Output the (X, Y) coordinate of the center of the cell containing the given text.  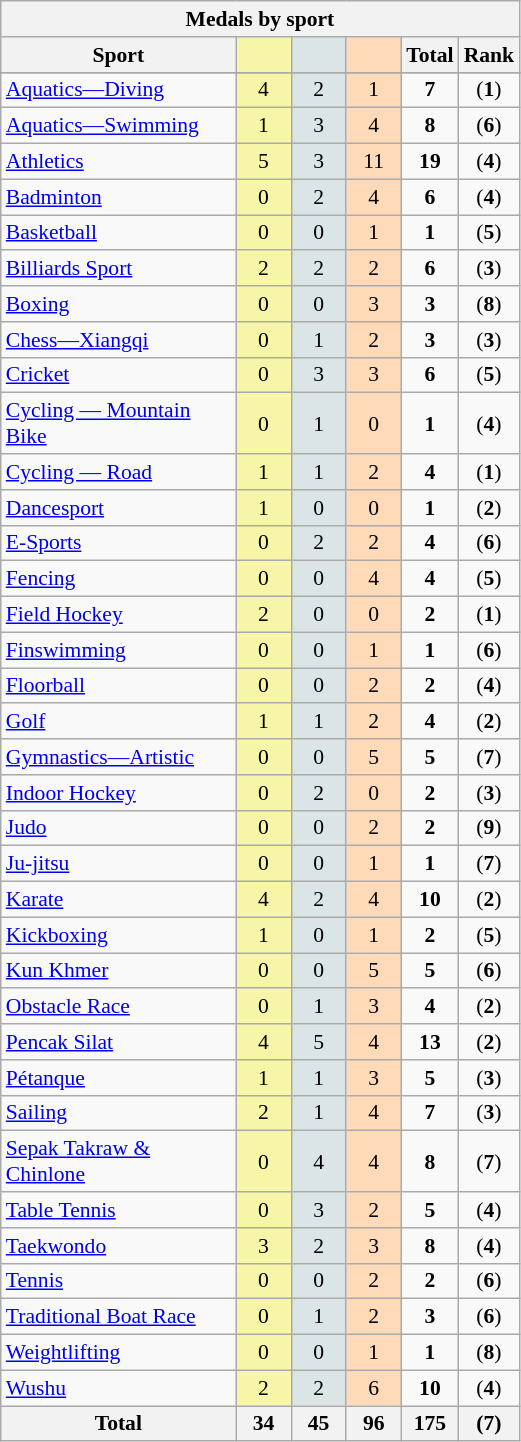
Aquatics—Diving (118, 90)
Tennis (118, 1281)
Judo (118, 828)
45 (318, 1424)
Field Hockey (118, 615)
Pencak Silat (118, 1042)
Cricket (118, 375)
Medals by sport (260, 19)
Pétanque (118, 1078)
Finswimming (118, 650)
(9) (490, 828)
Chess—Xiangqi (118, 340)
Rank (490, 55)
Fencing (118, 579)
Taekwondo (118, 1246)
Kun Khmer (118, 971)
Boxing (118, 304)
Weightlifting (118, 1353)
34 (264, 1424)
19 (430, 162)
Table Tennis (118, 1210)
Ju-jitsu (118, 864)
Obstacle Race (118, 1007)
13 (430, 1042)
Athletics (118, 162)
Aquatics—Swimming (118, 126)
Sepak Takraw & Chinlone (118, 1162)
Kickboxing (118, 935)
Gymnastics—Artistic (118, 757)
Traditional Boat Race (118, 1317)
Wushu (118, 1388)
Basketball (118, 233)
Cycling — Mountain Bike (118, 424)
Billiards Sport (118, 269)
Floorball (118, 686)
Cycling — Road (118, 472)
E-Sports (118, 543)
Karate (118, 900)
Badminton (118, 197)
Dancesport (118, 508)
Sport (118, 55)
11 (374, 162)
Sailing (118, 1113)
Golf (118, 722)
96 (374, 1424)
Indoor Hockey (118, 793)
175 (430, 1424)
